Detect which cell encompasses the target text, then output its [x, y] center coordinate. 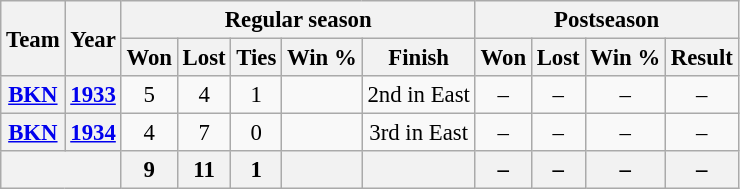
Result [702, 58]
0 [256, 133]
5 [149, 95]
Team [33, 38]
Ties [256, 58]
7 [204, 133]
Finish [418, 58]
3rd in East [418, 133]
Postseason [606, 20]
Regular season [298, 20]
1934 [93, 133]
2nd in East [418, 95]
1933 [93, 95]
11 [204, 170]
Year [93, 38]
9 [149, 170]
